Output the [x, y] coordinate of the center of the cell containing the given text.  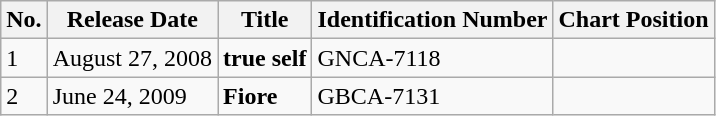
Release Date [132, 20]
Title [265, 20]
Identification Number [432, 20]
Chart Position [634, 20]
2 [24, 96]
June 24, 2009 [132, 96]
GNCA-7118 [432, 58]
No. [24, 20]
GBCA-7131 [432, 96]
1 [24, 58]
true self [265, 58]
Fiore [265, 96]
August 27, 2008 [132, 58]
